Return the [x, y] coordinate for the center point of the cell that contains the specified text.  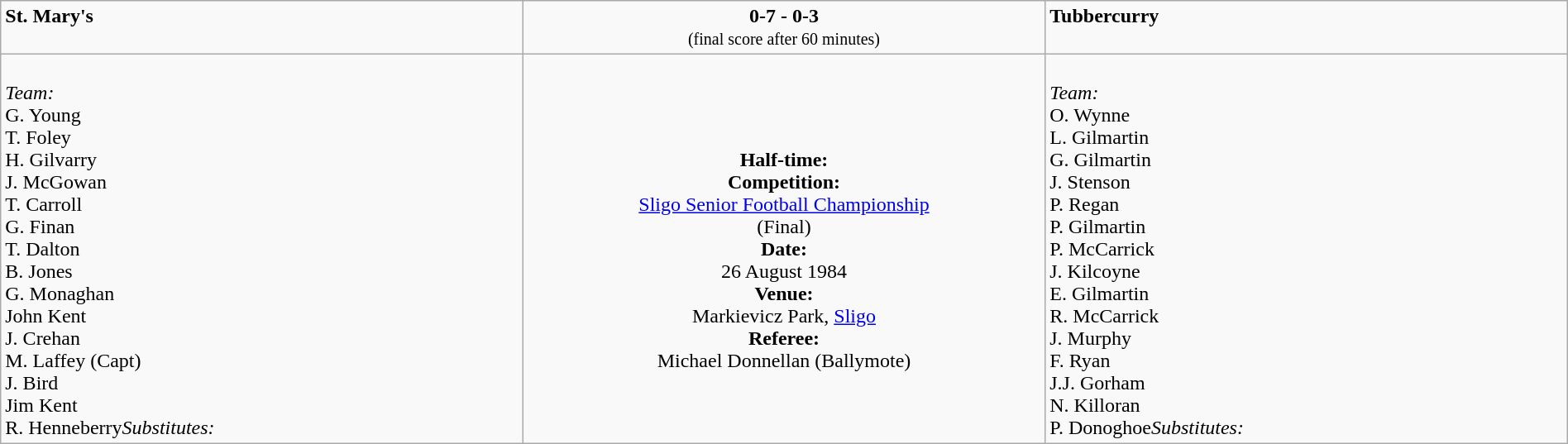
Tubbercurry [1307, 28]
St. Mary's [262, 28]
0-7 - 0-3(final score after 60 minutes) [784, 28]
Half-time:Competition:Sligo Senior Football Championship(Final)Date:26 August 1984Venue:Markievicz Park, SligoReferee:Michael Donnellan (Ballymote) [784, 249]
